Return (x, y) of the center of cell containing provided text 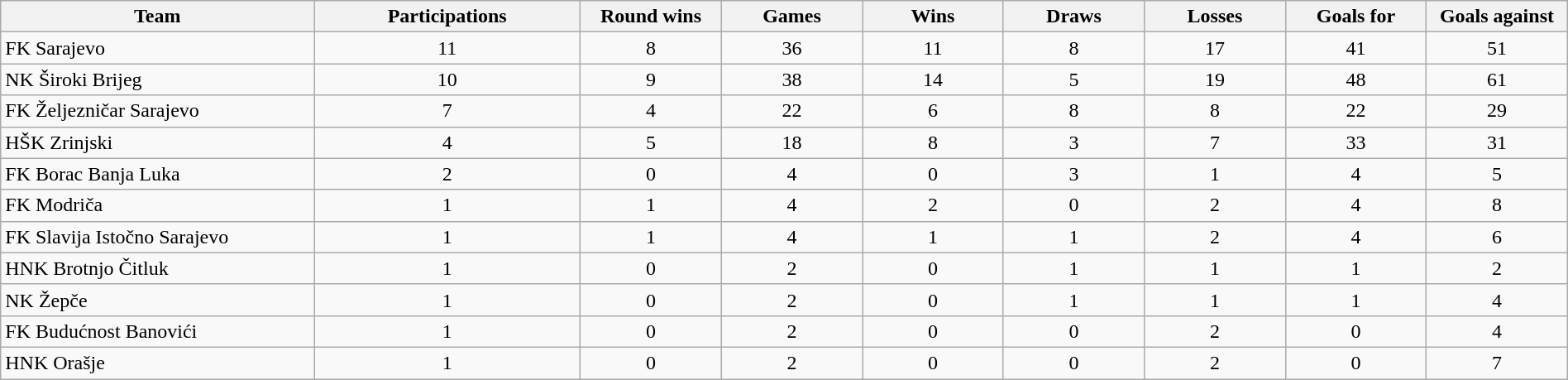
51 (1497, 48)
Round wins (651, 17)
19 (1215, 79)
29 (1497, 111)
Draws (1073, 17)
FK Budućnost Banovići (157, 331)
38 (791, 79)
Wins (933, 17)
Participations (447, 17)
Games (791, 17)
FK Slavija Istočno Sarajevo (157, 237)
17 (1215, 48)
HNK Brotnjo Čitluk (157, 268)
FK Borac Banja Luka (157, 174)
FK Modriča (157, 205)
14 (933, 79)
48 (1355, 79)
NK Široki Brijeg (157, 79)
41 (1355, 48)
NK Žepče (157, 300)
9 (651, 79)
18 (791, 142)
61 (1497, 79)
31 (1497, 142)
10 (447, 79)
HŠK Zrinjski (157, 142)
FK Sarajevo (157, 48)
36 (791, 48)
Goals against (1497, 17)
Goals for (1355, 17)
Losses (1215, 17)
Team (157, 17)
FK Željezničar Sarajevo (157, 111)
HNK Orašje (157, 363)
33 (1355, 142)
